Locate the cell with the specified text and output its [x, y] center coordinate. 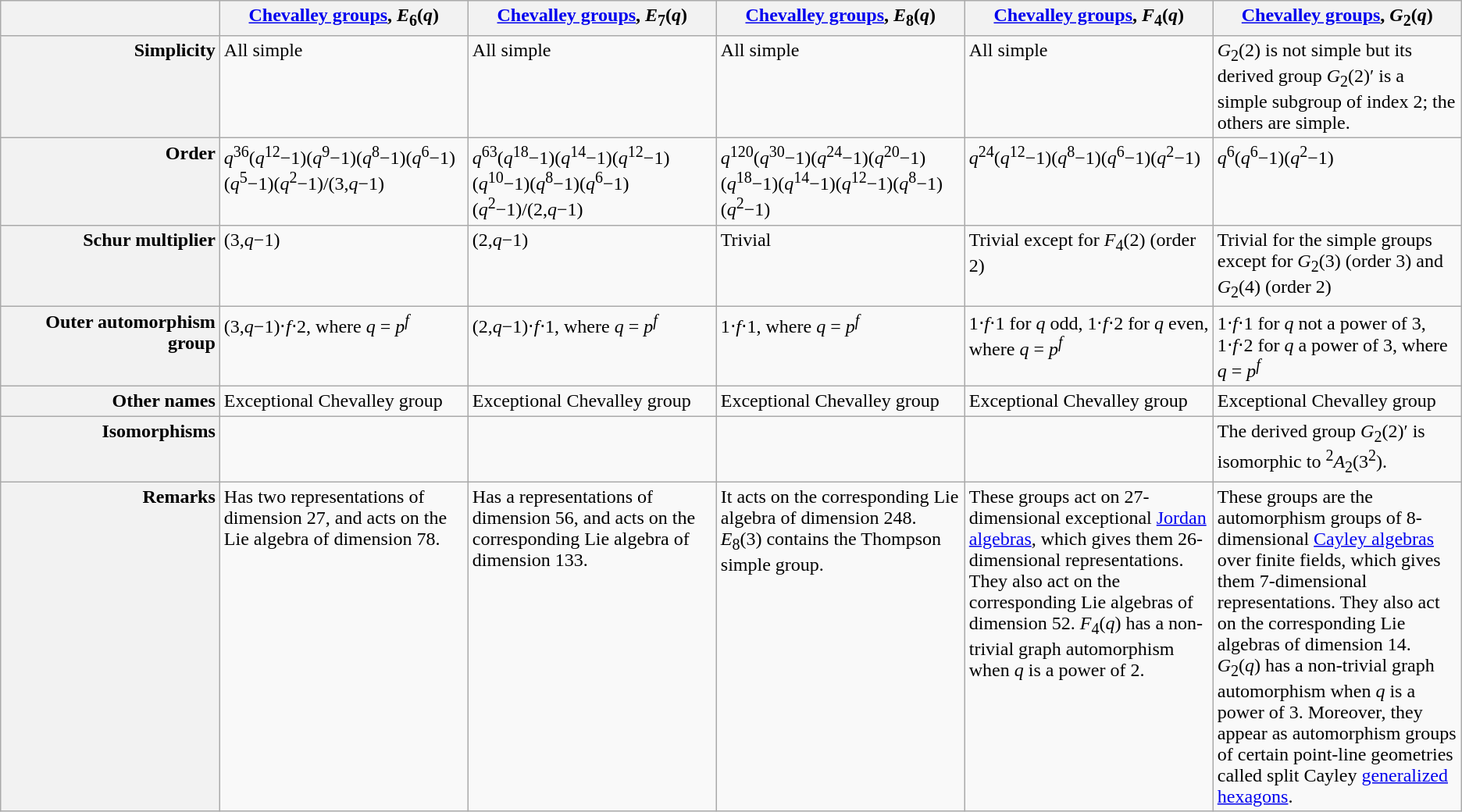
(2,q−1)⋅f⋅1, where q = pf [592, 347]
Trivial except for F4(2) (order 2) [1089, 265]
Chevalley groups, E6(q) [344, 18]
It acts on the corresponding Lie algebra of dimension 248. E8(3) contains the Thompson simple group. [840, 646]
Has two representations of dimension 27, and acts on the Lie algebra of dimension 78. [344, 646]
The derived group G2(2)′ is isomorphic to 2A2(32). [1337, 448]
G2(2) is not simple but its derived group G2(2)′ is a simple subgroup of index 2; the others are simple. [1337, 87]
1⋅f⋅1 for q odd, 1⋅f⋅2 for q even, where q = pf [1089, 347]
Other names [111, 401]
(3,q−1) [344, 265]
1⋅f⋅1, where q = pf [840, 347]
1⋅f⋅1 for q not a power of 3, 1⋅f⋅2 for q a power of 3, where q = pf [1337, 347]
Trivial [840, 265]
Chevalley groups, G2(q) [1337, 18]
Has a representations of dimension 56, and acts on the corresponding Lie algebra of dimension 133. [592, 646]
Chevalley groups, F4(q) [1089, 18]
Order [111, 182]
q6(q6−1)(q2−1) [1337, 182]
q63(q18−1)(q14−1)(q12−1)(q10−1)(q8−1)(q6−1)(q2−1)/(2,q−1) [592, 182]
Isomorphisms [111, 448]
q24(q12−1)(q8−1)(q6−1)(q2−1) [1089, 182]
Chevalley groups, E8(q) [840, 18]
Remarks [111, 646]
(2,q−1) [592, 265]
q120(q30−1)(q24−1)(q20−1)(q18−1)(q14−1)(q12−1)(q8−1)(q2−1) [840, 182]
(3,q−1)⋅f⋅2, where q = pf [344, 347]
Chevalley groups, E7(q) [592, 18]
Outer automorphism group [111, 347]
Simplicity [111, 87]
q36(q12−1)(q9−1)(q8−1)(q6−1)(q5−1)(q2−1)/(3,q−1) [344, 182]
Trivial for the simple groups except for G2(3) (order 3) and G2(4) (order 2) [1337, 265]
Schur multiplier [111, 265]
